Determine the (x, y) coordinate at the center of the cell enclosing the given text.  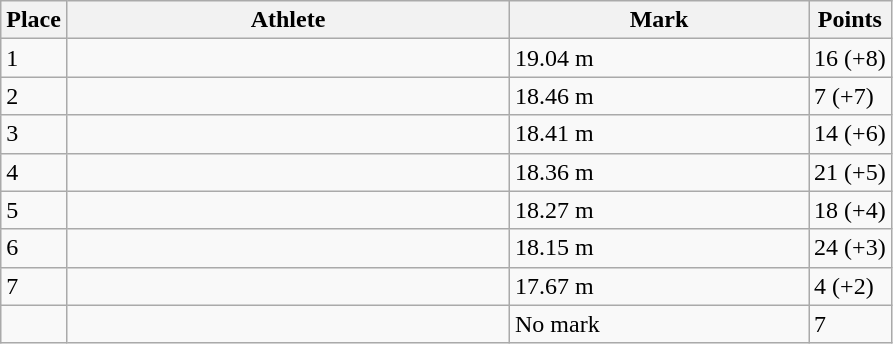
18.15 m (660, 248)
18.46 m (660, 96)
7 (+7) (850, 96)
14 (+6) (850, 134)
6 (34, 248)
4 (+2) (850, 286)
18.36 m (660, 172)
3 (34, 134)
No mark (660, 324)
19.04 m (660, 58)
Place (34, 20)
18 (+4) (850, 210)
Athlete (288, 20)
2 (34, 96)
4 (34, 172)
Points (850, 20)
17.67 m (660, 286)
18.41 m (660, 134)
21 (+5) (850, 172)
1 (34, 58)
16 (+8) (850, 58)
5 (34, 210)
18.27 m (660, 210)
24 (+3) (850, 248)
Mark (660, 20)
